Provide the [x, y] coordinate of the cell's center where the given text is located.  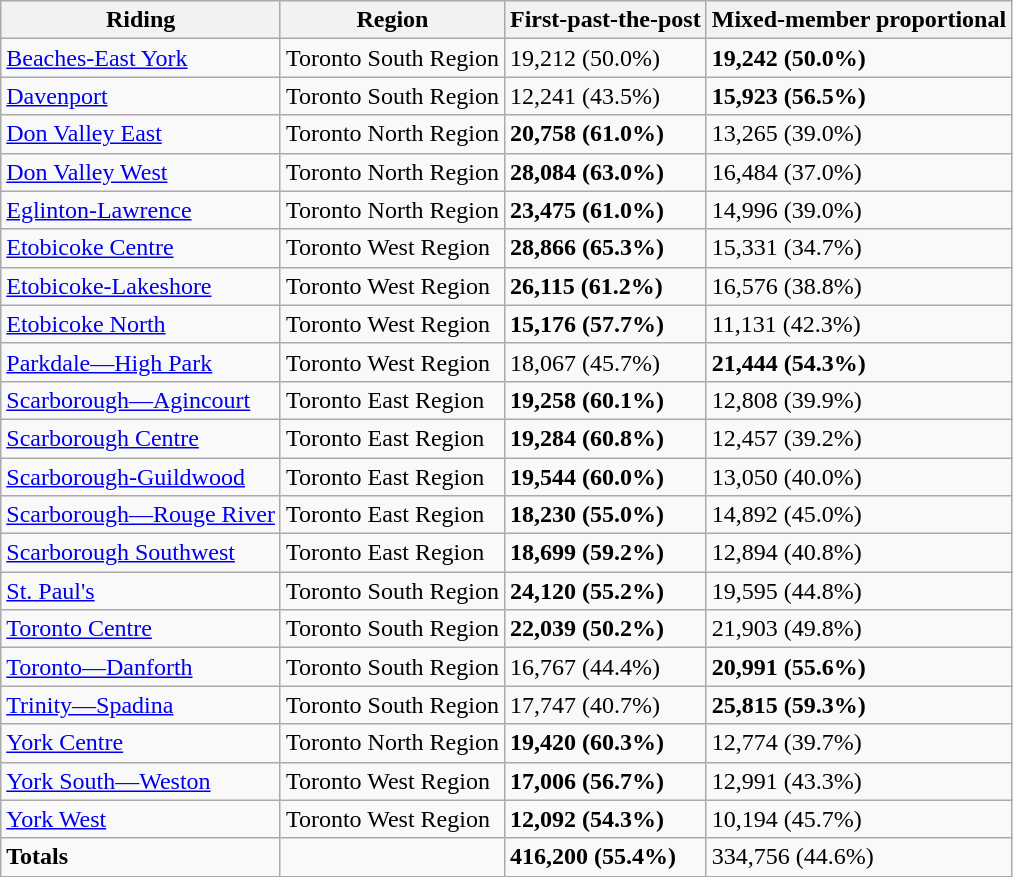
12,894 (40.8%) [858, 553]
12,991 (43.3%) [858, 781]
Scarborough Southwest [141, 553]
Trinity—Spadina [141, 705]
16,576 (38.8%) [858, 286]
416,200 (55.4%) [605, 857]
18,230 (55.0%) [605, 515]
Scarborough—Agincourt [141, 400]
York Centre [141, 743]
16,767 (44.4%) [605, 667]
Etobicoke Centre [141, 248]
12,808 (39.9%) [858, 400]
17,747 (40.7%) [605, 705]
334,756 (44.6%) [858, 857]
19,284 (60.8%) [605, 438]
First-past-the-post [605, 20]
18,699 (59.2%) [605, 553]
Toronto Centre [141, 629]
Davenport [141, 96]
21,444 (54.3%) [858, 362]
St. Paul's [141, 591]
Eglinton-Lawrence [141, 210]
Region [392, 20]
Mixed-member proportional [858, 20]
12,241 (43.5%) [605, 96]
12,457 (39.2%) [858, 438]
10,194 (45.7%) [858, 819]
19,258 (60.1%) [605, 400]
21,903 (49.8%) [858, 629]
14,996 (39.0%) [858, 210]
Toronto—Danforth [141, 667]
28,084 (63.0%) [605, 172]
19,420 (60.3%) [605, 743]
19,595 (44.8%) [858, 591]
13,265 (39.0%) [858, 134]
Scarborough Centre [141, 438]
23,475 (61.0%) [605, 210]
12,092 (54.3%) [605, 819]
York South—Weston [141, 781]
Parkdale—High Park [141, 362]
20,758 (61.0%) [605, 134]
11,131 (42.3%) [858, 324]
15,923 (56.5%) [858, 96]
15,331 (34.7%) [858, 248]
Don Valley East [141, 134]
19,544 (60.0%) [605, 477]
19,212 (50.0%) [605, 58]
York West [141, 819]
13,050 (40.0%) [858, 477]
18,067 (45.7%) [605, 362]
Totals [141, 857]
24,120 (55.2%) [605, 591]
Scarborough-Guildwood [141, 477]
14,892 (45.0%) [858, 515]
26,115 (61.2%) [605, 286]
17,006 (56.7%) [605, 781]
22,039 (50.2%) [605, 629]
12,774 (39.7%) [858, 743]
15,176 (57.7%) [605, 324]
16,484 (37.0%) [858, 172]
Don Valley West [141, 172]
Etobicoke North [141, 324]
20,991 (55.6%) [858, 667]
28,866 (65.3%) [605, 248]
19,242 (50.0%) [858, 58]
Etobicoke-Lakeshore [141, 286]
Riding [141, 20]
Beaches-East York [141, 58]
25,815 (59.3%) [858, 705]
Scarborough—Rouge River [141, 515]
